For the text-containing cell, return its midpoint in [X, Y] coordinate format. 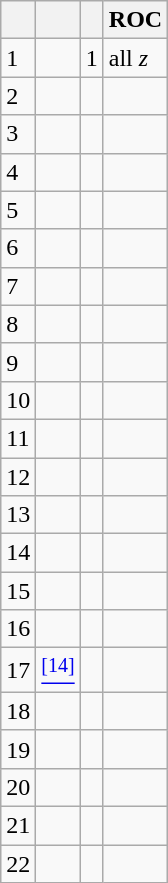
7 [18, 286]
12 [18, 477]
ROC [135, 20]
19 [18, 749]
9 [18, 362]
18 [18, 711]
8 [18, 324]
4 [18, 172]
3 [18, 134]
all z [135, 58]
22 [18, 864]
21 [18, 826]
15 [18, 591]
17 [18, 670]
11 [18, 438]
13 [18, 515]
20 [18, 787]
6 [18, 248]
14 [18, 553]
16 [18, 629]
5 [18, 210]
[14] [58, 670]
10 [18, 400]
2 [18, 96]
